Extract the (x, y) coordinate from the center of the cell holding the provided text.  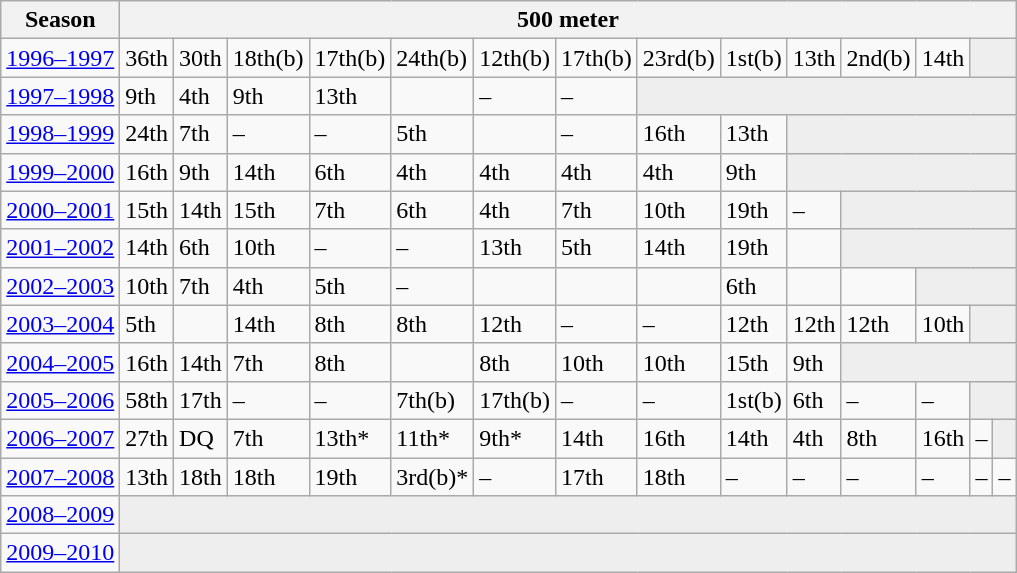
24th(b) (432, 58)
13th* (350, 438)
30th (201, 58)
2002–2003 (60, 286)
2006–2007 (60, 438)
2000–2001 (60, 210)
1999–2000 (60, 172)
2008–2009 (60, 515)
2005–2006 (60, 400)
DQ (201, 438)
2009–2010 (60, 553)
1997–1998 (60, 96)
12th(b) (515, 58)
2007–2008 (60, 477)
2003–2004 (60, 324)
500 meter (568, 20)
36th (147, 58)
58th (147, 400)
24th (147, 134)
23rd(b) (678, 58)
3rd(b)* (432, 477)
2nd(b) (878, 58)
1996–1997 (60, 58)
7th(b) (432, 400)
Season (60, 20)
18th(b) (268, 58)
1998–1999 (60, 134)
2001–2002 (60, 248)
2004–2005 (60, 362)
9th* (515, 438)
27th (147, 438)
11th* (432, 438)
